Search for the cell housing the specified text and yield its (X, Y) center coordinate. 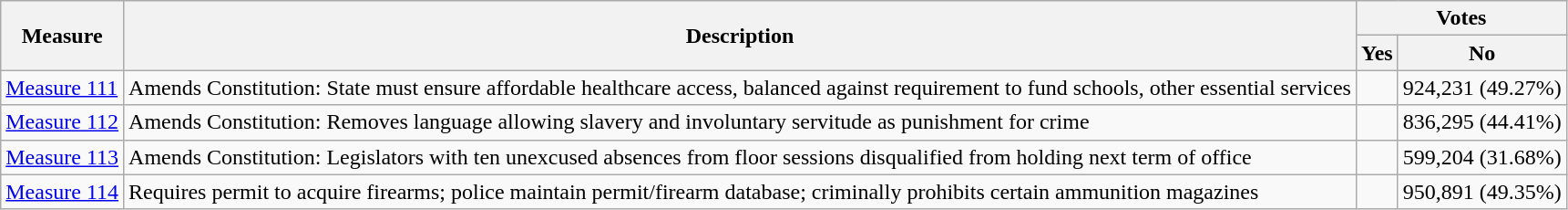
Measure (62, 36)
Description (740, 36)
Yes (1377, 53)
924,231 (49.27%) (1481, 88)
Votes (1461, 18)
Amends Constitution: Legislators with ten unexcused absences from floor sessions disqualified from holding next term of office (740, 157)
Amends Constitution: Removes language allowing slavery and involuntary servitude as punishment for crime (740, 122)
599,204 (31.68%) (1481, 157)
No (1481, 53)
Requires permit to acquire firearms; police maintain permit/firearm database; criminally prohibits certain ammunition magazines (740, 192)
Measure 114 (62, 192)
Measure 111 (62, 88)
Measure 112 (62, 122)
836,295 (44.41%) (1481, 122)
Measure 113 (62, 157)
950,891 (49.35%) (1481, 192)
Amends Constitution: State must ensure affordable healthcare access, balanced against requirement to fund schools, other essential services (740, 88)
